Provide the [x, y] coordinate of the cell's center where the given text is located.  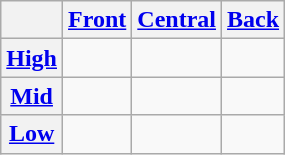
High [32, 58]
Back [254, 20]
Central [177, 20]
Front [98, 20]
Low [32, 134]
Mid [32, 96]
